Scan for the cell matching the given text and deliver its [x, y] coordinate at center. 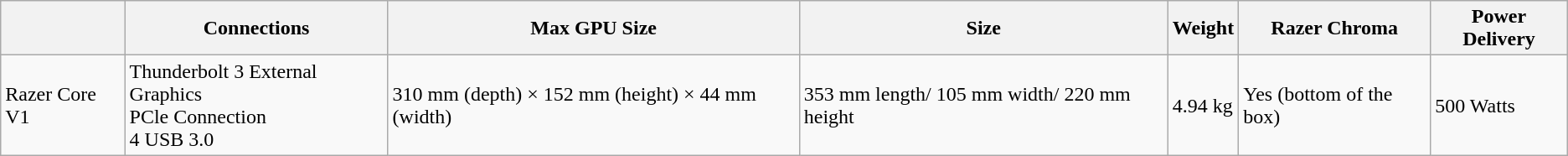
Power Delivery [1499, 29]
4.94 kg [1203, 106]
353 mm length/ 105 mm width/ 220 mm height [983, 106]
Razer Core V1 [63, 106]
Connections [256, 29]
500 Watts [1499, 106]
Thunderbolt 3 External GraphicsPCle Connection4 USB 3.0 [256, 106]
Weight [1203, 29]
Max GPU Size [593, 29]
310 mm (depth) × 152 mm (height) × 44 mm (width) [593, 106]
Razer Chroma [1335, 29]
Yes (bottom of the box) [1335, 106]
Size [983, 29]
